Return the [X, Y] coordinate for the center point of the cell that contains the specified text.  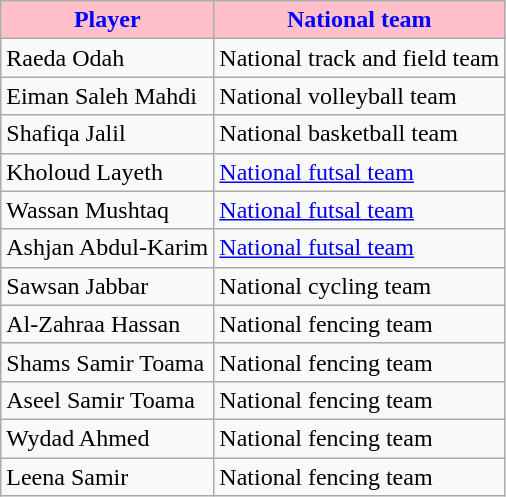
Wassan Mushtaq [108, 210]
National cycling team [360, 286]
National basketball team [360, 134]
Wydad Ahmed [108, 438]
National volleyball team [360, 96]
National track and field team [360, 58]
Leena Samir [108, 477]
Raeda Odah [108, 58]
Eiman Saleh Mahdi [108, 96]
Shams Samir Toama [108, 362]
Al-Zahraa Hassan [108, 324]
Ashjan Abdul-Karim [108, 248]
Shafiqa Jalil [108, 134]
Aseel Samir Toama [108, 400]
Kholoud Layeth [108, 172]
Sawsan Jabbar [108, 286]
Player [108, 20]
National team [360, 20]
